Extract the [x, y] coordinate from the center of the cell holding the provided text.  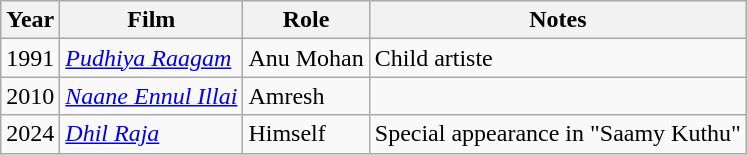
Special appearance in "Saamy Kuthu" [558, 134]
Naane Ennul Illai [152, 96]
Notes [558, 20]
Pudhiya Raagam [152, 58]
1991 [30, 58]
Film [152, 20]
Year [30, 20]
Role [306, 20]
Anu Mohan [306, 58]
Dhil Raja [152, 134]
2024 [30, 134]
Amresh [306, 96]
Child artiste [558, 58]
Himself [306, 134]
2010 [30, 96]
